Provide the [x, y] coordinate of the cell's center where the given text is located.  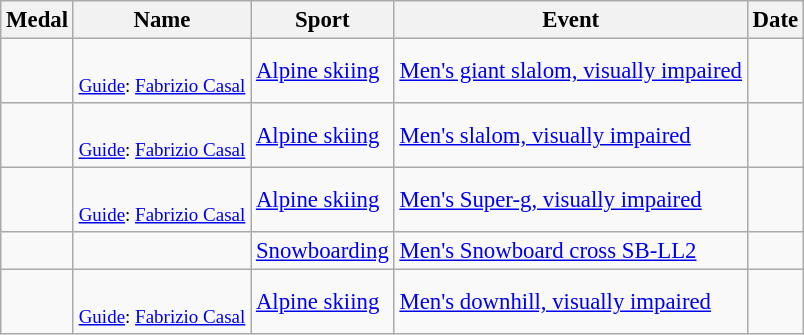
Men's downhill, visually impaired [570, 302]
Name [162, 20]
Medal [38, 20]
Sport [322, 20]
Men's Super-g, visually impaired [570, 200]
Event [570, 20]
Men's giant slalom, visually impaired [570, 72]
Date [775, 20]
Men's Snowboard cross SB-LL2 [570, 251]
Snowboarding [322, 251]
Men's slalom, visually impaired [570, 136]
